For the text-containing cell, return its midpoint in [X, Y] coordinate format. 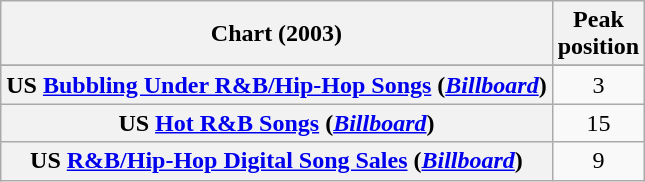
Chart (2003) [276, 34]
15 [598, 123]
US Bubbling Under R&B/Hip-Hop Songs (Billboard) [276, 85]
US Hot R&B Songs (Billboard) [276, 123]
US R&B/Hip-Hop Digital Song Sales (Billboard) [276, 161]
Peakposition [598, 34]
9 [598, 161]
3 [598, 85]
